Provide the (x, y) coordinate of the cell's center where the given text is located.  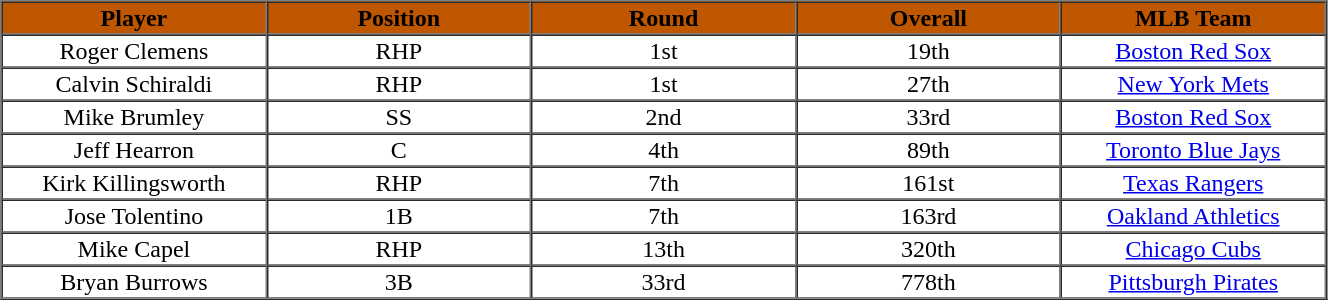
3B (398, 282)
New York Mets (1194, 84)
Jeff Hearron (134, 150)
Texas Rangers (1194, 182)
778th (928, 282)
Oakland Athletics (1194, 216)
Jose Tolentino (134, 216)
Mike Capel (134, 248)
Roger Clemens (134, 50)
89th (928, 150)
Bryan Burrows (134, 282)
Calvin Schiraldi (134, 84)
4th (664, 150)
Chicago Cubs (1194, 248)
2nd (664, 116)
C (398, 150)
Player (134, 18)
161st (928, 182)
SS (398, 116)
1B (398, 216)
27th (928, 84)
Position (398, 18)
13th (664, 248)
Mike Brumley (134, 116)
Toronto Blue Jays (1194, 150)
Overall (928, 18)
19th (928, 50)
Pittsburgh Pirates (1194, 282)
163rd (928, 216)
MLB Team (1194, 18)
Round (664, 18)
320th (928, 248)
Kirk Killingsworth (134, 182)
